Extract the [x, y] coordinate from the center of the cell holding the provided text.  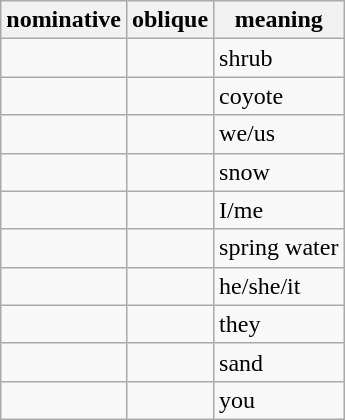
sand [279, 362]
they [279, 324]
he/she/it [279, 286]
you [279, 400]
oblique [170, 20]
spring water [279, 248]
nominative [64, 20]
I/me [279, 210]
shrub [279, 58]
snow [279, 172]
we/us [279, 134]
coyote [279, 96]
meaning [279, 20]
